Return the [x, y] coordinate for the center point of the cell that contains the specified text.  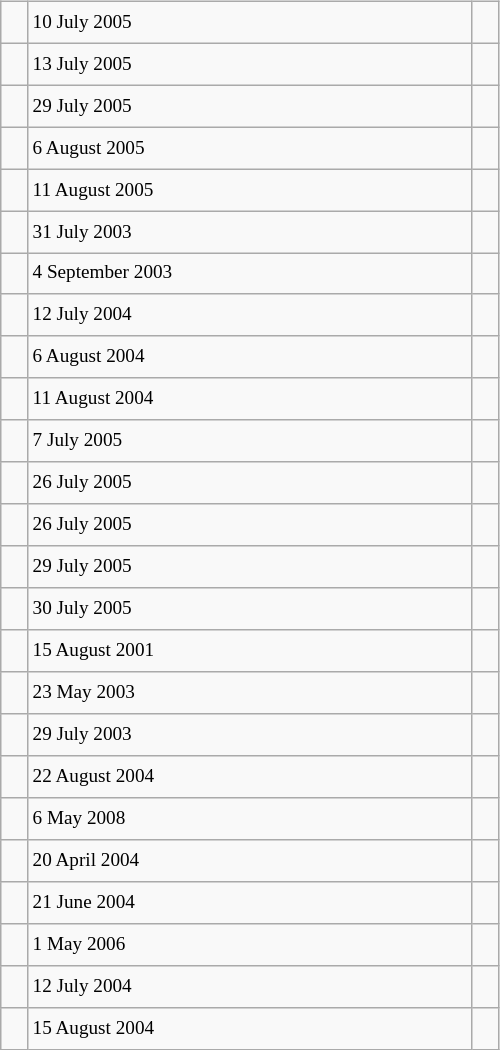
23 May 2003 [250, 693]
10 July 2005 [250, 22]
6 August 2005 [250, 148]
21 June 2004 [250, 902]
22 August 2004 [250, 777]
11 August 2005 [250, 190]
1 May 2006 [250, 944]
29 July 2003 [250, 735]
6 August 2004 [250, 357]
15 August 2004 [250, 1028]
31 July 2003 [250, 232]
4 September 2003 [250, 274]
7 July 2005 [250, 441]
15 August 2001 [250, 651]
20 April 2004 [250, 861]
30 July 2005 [250, 609]
13 July 2005 [250, 64]
6 May 2008 [250, 819]
11 August 2004 [250, 399]
